Return [x, y] of the center of cell containing provided text 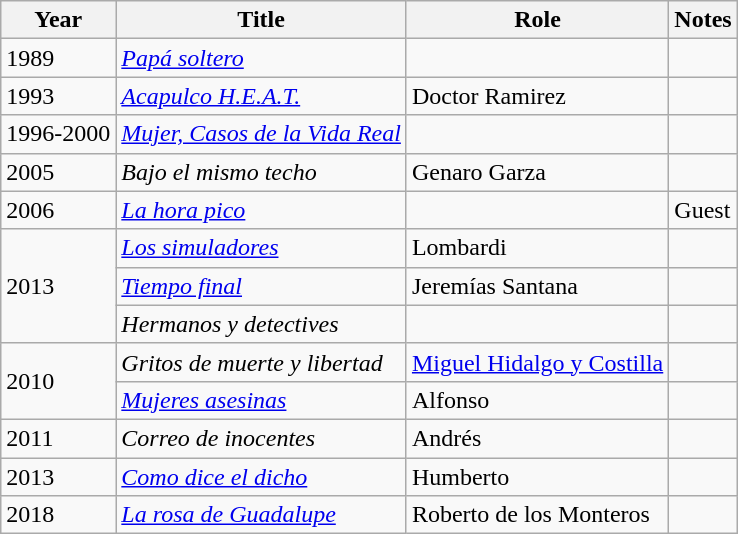
Role [537, 20]
Andrés [537, 438]
Genaro Garza [537, 172]
Correo de inocentes [262, 438]
Roberto de los Monteros [537, 515]
1993 [58, 96]
Lombardi [537, 248]
2006 [58, 210]
Doctor Ramirez [537, 96]
Year [58, 20]
Miguel Hidalgo y Costilla [537, 362]
Mujer, Casos de la Vida Real [262, 134]
Tiempo final [262, 286]
2010 [58, 381]
Como dice el dicho [262, 477]
La rosa de Guadalupe [262, 515]
Los simuladores [262, 248]
2005 [58, 172]
Title [262, 20]
Gritos de muerte y libertad [262, 362]
La hora pico [262, 210]
Papá soltero [262, 58]
Guest [703, 210]
2011 [58, 438]
Mujeres asesinas [262, 400]
Jeremías Santana [537, 286]
1996-2000 [58, 134]
2018 [58, 515]
Notes [703, 20]
Hermanos y detectives [262, 324]
Alfonso [537, 400]
Humberto [537, 477]
Bajo el mismo techo [262, 172]
Acapulco H.E.A.T. [262, 96]
1989 [58, 58]
